Scan for the cell matching the given text and deliver its [x, y] coordinate at center. 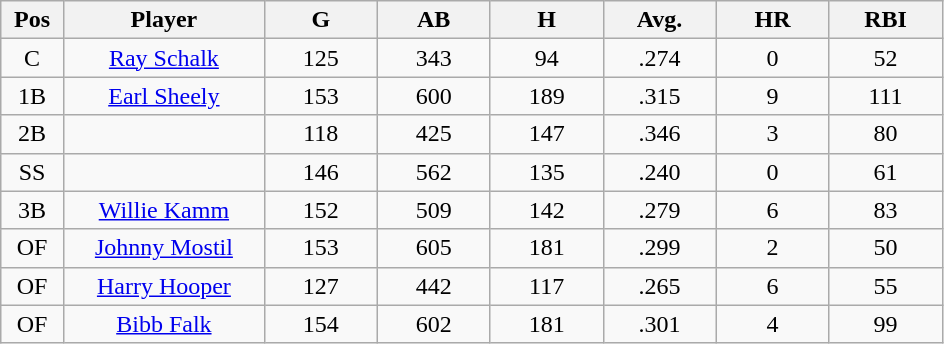
425 [434, 134]
Willie Kamm [164, 210]
4 [772, 324]
.299 [660, 248]
HR [772, 20]
142 [546, 210]
602 [434, 324]
135 [546, 172]
2 [772, 248]
99 [886, 324]
Earl Sheely [164, 96]
G [320, 20]
83 [886, 210]
C [32, 58]
Ray Schalk [164, 58]
.265 [660, 286]
Bibb Falk [164, 324]
.301 [660, 324]
80 [886, 134]
189 [546, 96]
50 [886, 248]
RBI [886, 20]
2B [32, 134]
125 [320, 58]
AB [434, 20]
3 [772, 134]
442 [434, 286]
600 [434, 96]
3B [32, 210]
605 [434, 248]
Player [164, 20]
562 [434, 172]
.315 [660, 96]
111 [886, 96]
94 [546, 58]
154 [320, 324]
61 [886, 172]
52 [886, 58]
152 [320, 210]
117 [546, 286]
118 [320, 134]
H [546, 20]
SS [32, 172]
343 [434, 58]
.240 [660, 172]
.274 [660, 58]
.346 [660, 134]
146 [320, 172]
Johnny Mostil [164, 248]
Avg. [660, 20]
Harry Hooper [164, 286]
9 [772, 96]
509 [434, 210]
Pos [32, 20]
55 [886, 286]
.279 [660, 210]
127 [320, 286]
147 [546, 134]
1B [32, 96]
